Search for the cell housing the specified text and yield its [X, Y] center coordinate. 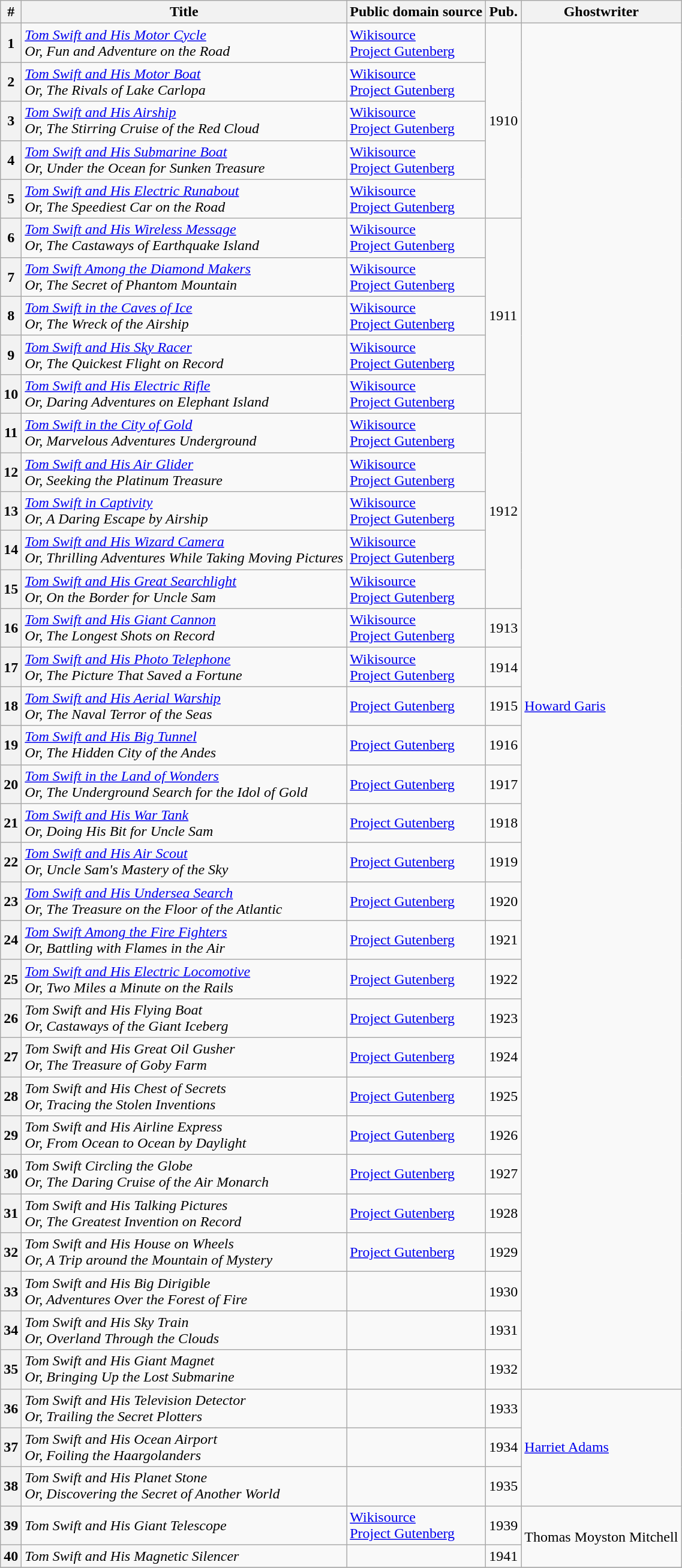
1933 [504, 1408]
Ghostwriter [601, 12]
Tom Swift in CaptivityOr, A Daring Escape by Airship [184, 511]
Howard Garis [601, 706]
Tom Swift and His Chest of SecretsOr, Tracing the Stolen Inventions [184, 1096]
1939 [504, 1525]
1910 [504, 121]
Tom Swift and His Sky TrainOr, Overland Through the Clouds [184, 1330]
Tom Swift in the Land of WondersOr, The Underground Search for the Idol of Gold [184, 784]
Tom Swift and His Electric RunaboutOr, The Speediest Car on the Road [184, 199]
Tom Swift and His Air ScoutOr, Uncle Sam's Mastery of the Sky [184, 862]
1913 [504, 628]
Tom Swift and His Wizard CameraOr, Thrilling Adventures While Taking Moving Pictures [184, 550]
27 [11, 1057]
32 [11, 1252]
7 [11, 277]
36 [11, 1408]
1926 [504, 1136]
1914 [504, 667]
1928 [504, 1214]
8 [11, 315]
Tom Swift Circling the GlobeOr, The Daring Cruise of the Air Monarch [184, 1174]
Tom Swift and His Motor BoatOr, The Rivals of Lake Carlopa [184, 82]
Tom Swift and His Magnetic Silencer [184, 1556]
23 [11, 901]
1923 [504, 1018]
Tom Swift and His Airline ExpressOr, From Ocean to Ocean by Daylight [184, 1136]
15 [11, 589]
Tom Swift and His Ocean AirportOr, Foiling the Haargolanders [184, 1447]
34 [11, 1330]
Tom Swift Among the Diamond MakersOr, The Secret of Phantom Mountain [184, 277]
Tom Swift and His Television DetectorOr, Trailing the Secret Plotters [184, 1408]
Tom Swift and His Giant MagnetOr, Bringing Up the Lost Submarine [184, 1370]
Tom Swift and His Planet StoneOr, Discovering the Secret of Another World [184, 1486]
11 [11, 433]
Tom Swift and His Great Oil GusherOr, The Treasure of Goby Farm [184, 1057]
9 [11, 355]
1918 [504, 823]
35 [11, 1370]
13 [11, 511]
1915 [504, 706]
1917 [504, 784]
1941 [504, 1556]
1916 [504, 745]
Public domain source [416, 12]
Tom Swift and His House on WheelsOr, A Trip around the Mountain of Mystery [184, 1252]
Tom Swift and His Motor CycleOr, Fun and Adventure on the Road [184, 43]
37 [11, 1447]
38 [11, 1486]
Tom Swift and His Giant Telescope [184, 1525]
Tom Swift Among the Fire FightersOr, Battling with Flames in the Air [184, 940]
1 [11, 43]
30 [11, 1174]
26 [11, 1018]
Tom Swift in the City of GoldOr, Marvelous Adventures Underground [184, 433]
Tom Swift and His Big DirigibleOr, Adventures Over the Forest of Fire [184, 1292]
Harriet Adams [601, 1447]
Tom Swift in the Caves of IceOr, The Wreck of the Airship [184, 315]
1927 [504, 1174]
21 [11, 823]
5 [11, 199]
Tom Swift and His Electric LocomotiveOr, Two Miles a Minute on the Rails [184, 979]
6 [11, 237]
Tom Swift and His Electric RifleOr, Daring Adventures on Elephant Island [184, 393]
1932 [504, 1370]
Pub. [504, 12]
17 [11, 667]
25 [11, 979]
10 [11, 393]
1935 [504, 1486]
29 [11, 1136]
1921 [504, 940]
Tom Swift and His Photo TelephoneOr, The Picture That Saved a Fortune [184, 667]
Thomas Moyston Mitchell [601, 1536]
1922 [504, 979]
20 [11, 784]
4 [11, 159]
2 [11, 82]
1925 [504, 1096]
Tom Swift and His Great SearchlightOr, On the Border for Uncle Sam [184, 589]
1919 [504, 862]
Tom Swift and His Submarine BoatOr, Under the Ocean for Sunken Treasure [184, 159]
18 [11, 706]
12 [11, 471]
Tom Swift and His Flying BoatOr, Castaways of the Giant Iceberg [184, 1018]
19 [11, 745]
Title [184, 12]
Tom Swift and His Sky RacerOr, The Quickest Flight on Record [184, 355]
1934 [504, 1447]
1931 [504, 1330]
1912 [504, 511]
33 [11, 1292]
28 [11, 1096]
Tom Swift and His Wireless MessageOr, The Castaways of Earthquake Island [184, 237]
31 [11, 1214]
1911 [504, 315]
39 [11, 1525]
3 [11, 121]
Tom Swift and His Air GliderOr, Seeking the Platinum Treasure [184, 471]
Tom Swift and His Giant CannonOr, The Longest Shots on Record [184, 628]
Tom Swift and His AirshipOr, The Stirring Cruise of the Red Cloud [184, 121]
Tom Swift and His Aerial WarshipOr, The Naval Terror of the Seas [184, 706]
24 [11, 940]
22 [11, 862]
# [11, 12]
16 [11, 628]
1924 [504, 1057]
1920 [504, 901]
14 [11, 550]
Tom Swift and His Talking PicturesOr, The Greatest Invention on Record [184, 1214]
40 [11, 1556]
Tom Swift and His Big TunnelOr, The Hidden City of the Andes [184, 745]
Tom Swift and His War TankOr, Doing His Bit for Uncle Sam [184, 823]
1930 [504, 1292]
Tom Swift and His Undersea SearchOr, The Treasure on the Floor of the Atlantic [184, 901]
1929 [504, 1252]
